Return the (x, y) coordinate for the center point of the cell that contains the specified text.  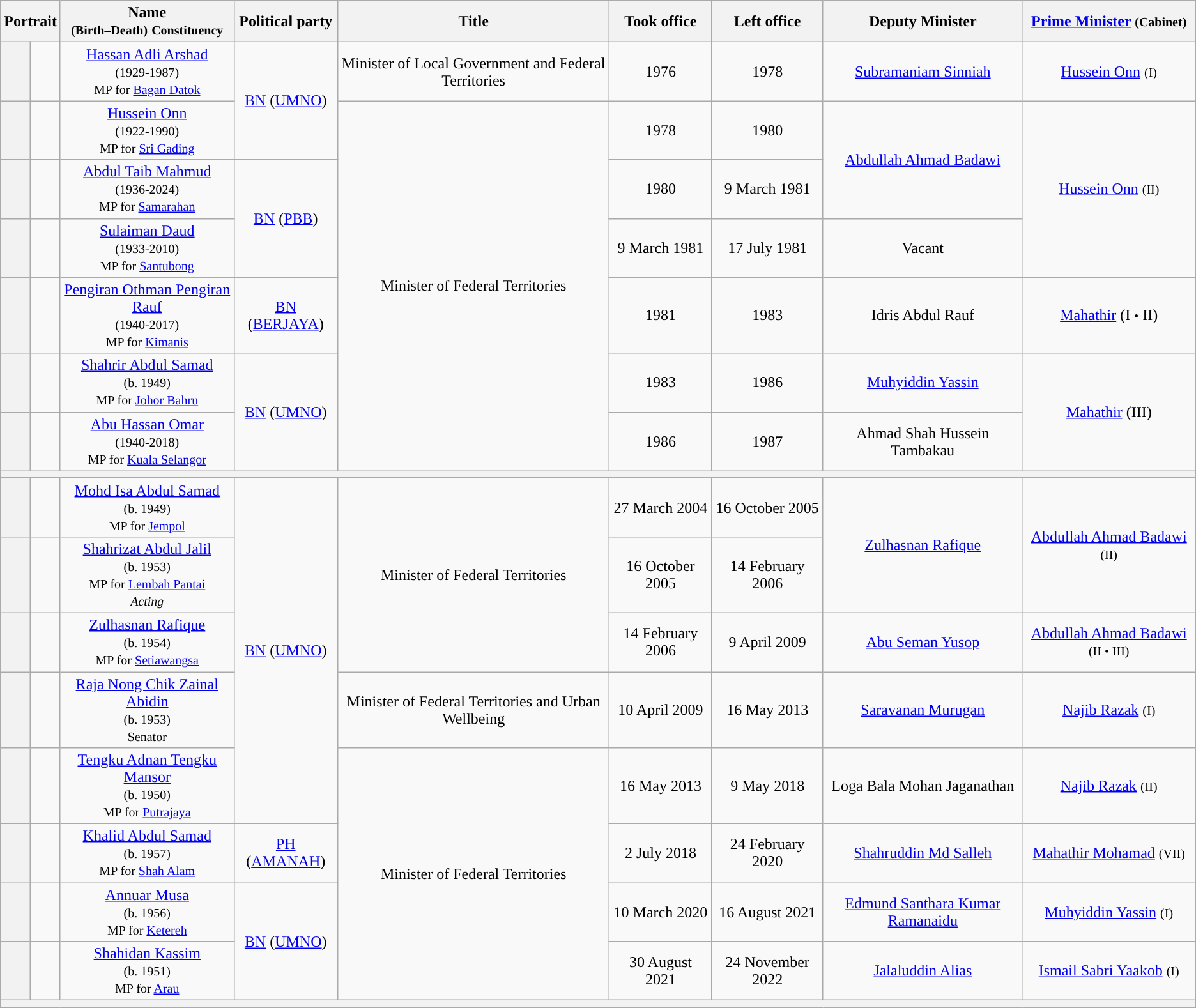
Title (473, 22)
Hussein Onn(1922-1990)MP for Sri Gading (147, 130)
Minister of Local Government and Federal Territories (473, 72)
Mahathir (I • II) (1109, 316)
Minister of Federal Territories and Urban Wellbeing (473, 710)
Took office (661, 22)
BN (PBB) (286, 218)
10 April 2009 (661, 710)
BN (BERJAYA) (286, 316)
24 February 2020 (768, 853)
Abdul Taib Mahmud(1936-2024)MP for Samarahan (147, 189)
Zulhasnan Rafique (923, 546)
Abdullah Ahmad Badawi (923, 160)
Abu Seman Yusop (923, 642)
Abdullah Ahmad Badawi (II) (1109, 546)
Shahrizat Abdul Jalil(b. 1953)MP for Lembah PantaiActing (147, 575)
Loga Bala Mohan Jaganathan (923, 786)
Portrait (31, 22)
Abdullah Ahmad Badawi (II • III) (1109, 642)
Ismail Sabri Yaakob (I) (1109, 971)
Saravanan Murugan (923, 710)
Tengku Adnan Tengku Mansor(b. 1950)MP for Putrajaya (147, 786)
Vacant (923, 248)
Annuar Musa(b. 1956)MP for Ketereh (147, 912)
9 May 2018 (768, 786)
Muhyiddin Yassin (923, 383)
Shahidan Kassim(b. 1951)MP for Arau (147, 971)
Subramaniam Sinniah (923, 72)
Najib Razak (II) (1109, 786)
Shahrir Abdul Samad(b. 1949)MP for Johor Bahru (147, 383)
24 November 2022 (768, 971)
2 July 2018 (661, 853)
Mohd Isa Abdul Samad(b. 1949)MP for Jempol (147, 507)
Prime Minister (Cabinet) (1109, 22)
10 March 2020 (661, 912)
16 August 2021 (768, 912)
Zulhasnan Rafique(b. 1954)MP for Setiawangsa (147, 642)
Shahruddin Md Salleh (923, 853)
Hassan Adli Arshad(1929-1987)MP for Bagan Datok (147, 72)
Pengiran Othman Pengiran Rauf(1940-2017)MP for Kimanis (147, 316)
17 July 1981 (768, 248)
Sulaiman Daud(1933-2010)MP for Santubong (147, 248)
Mahathir Mohamad (VII) (1109, 853)
Left office (768, 22)
1987 (768, 441)
1981 (661, 316)
PH (AMANAH) (286, 853)
Hussein Onn (II) (1109, 189)
Raja Nong Chik Zainal Abidin(b. 1953)Senator (147, 710)
Abu Hassan Omar(1940-2018)MP for Kuala Selangor (147, 441)
Khalid Abdul Samad(b. 1957)MP for Shah Alam (147, 853)
Najib Razak (I) (1109, 710)
Idris Abdul Rauf (923, 316)
9 April 2009 (768, 642)
Name(Birth–Death) Constituency (147, 22)
1976 (661, 72)
Mahathir (III) (1109, 412)
Jalaluddin Alias (923, 971)
Ahmad Shah Hussein Tambakau (923, 441)
Muhyiddin Yassin (I) (1109, 912)
Deputy Minister (923, 22)
30 August 2021 (661, 971)
Edmund Santhara Kumar Ramanaidu (923, 912)
27 March 2004 (661, 507)
Hussein Onn (I) (1109, 72)
Political party (286, 22)
